Pinpoint the cell where the given text exists, returning its [X, Y] midpoint coordinate. 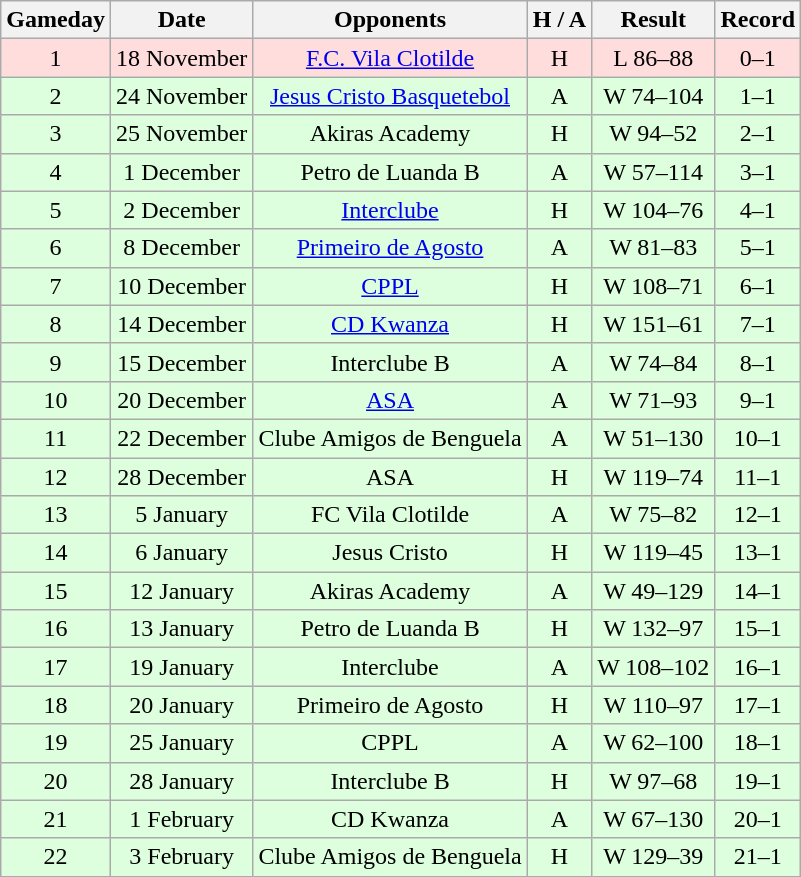
Date [181, 20]
12 [56, 477]
W 67–130 [654, 819]
13–1 [758, 553]
25 November [181, 134]
13 January [181, 629]
20 December [181, 400]
0–1 [758, 58]
H / A [559, 20]
W 81–83 [654, 248]
11 [56, 438]
6 [56, 248]
15–1 [758, 629]
W 74–104 [654, 96]
15 December [181, 362]
9–1 [758, 400]
4–1 [758, 210]
4 [56, 172]
21–1 [758, 857]
W 151–61 [654, 324]
14 December [181, 324]
2 December [181, 210]
20–1 [758, 819]
12–1 [758, 515]
W 119–74 [654, 477]
1 February [181, 819]
10 [56, 400]
8–1 [758, 362]
15 [56, 591]
FC Vila Clotilde [390, 515]
3 [56, 134]
Jesus Cristo [390, 553]
25 January [181, 743]
17–1 [758, 705]
19 [56, 743]
14–1 [758, 591]
12 January [181, 591]
17 [56, 667]
7 [56, 286]
3–1 [758, 172]
18 November [181, 58]
16–1 [758, 667]
1 December [181, 172]
W 74–84 [654, 362]
8 [56, 324]
W 75–82 [654, 515]
10 December [181, 286]
28 December [181, 477]
18 [56, 705]
19–1 [758, 781]
L 86–88 [654, 58]
5 January [181, 515]
7–1 [758, 324]
13 [56, 515]
W 57–114 [654, 172]
14 [56, 553]
Record [758, 20]
W 97–68 [654, 781]
19 January [181, 667]
5 [56, 210]
W 129–39 [654, 857]
1 [56, 58]
20 January [181, 705]
W 62–100 [654, 743]
22 [56, 857]
W 108–102 [654, 667]
8 December [181, 248]
28 January [181, 781]
W 49–129 [654, 591]
5–1 [758, 248]
1–1 [758, 96]
Jesus Cristo Basquetebol [390, 96]
Opponents [390, 20]
6–1 [758, 286]
W 132–97 [654, 629]
20 [56, 781]
W 94–52 [654, 134]
6 January [181, 553]
Result [654, 20]
Gameday [56, 20]
3 February [181, 857]
W 108–71 [654, 286]
W 71–93 [654, 400]
W 104–76 [654, 210]
2 [56, 96]
W 110–97 [654, 705]
9 [56, 362]
2–1 [758, 134]
10–1 [758, 438]
21 [56, 819]
11–1 [758, 477]
W 51–130 [654, 438]
W 119–45 [654, 553]
F.C. Vila Clotilde [390, 58]
24 November [181, 96]
22 December [181, 438]
18–1 [758, 743]
16 [56, 629]
